For the text-containing cell, return its midpoint in [x, y] coordinate format. 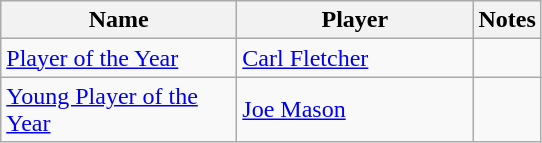
Young Player of the Year [119, 110]
Player of the Year [119, 58]
Name [119, 20]
Carl Fletcher [355, 58]
Notes [507, 20]
Joe Mason [355, 110]
Player [355, 20]
